Identify which cell holds the provided text, then report its (x, y) central coordinate. 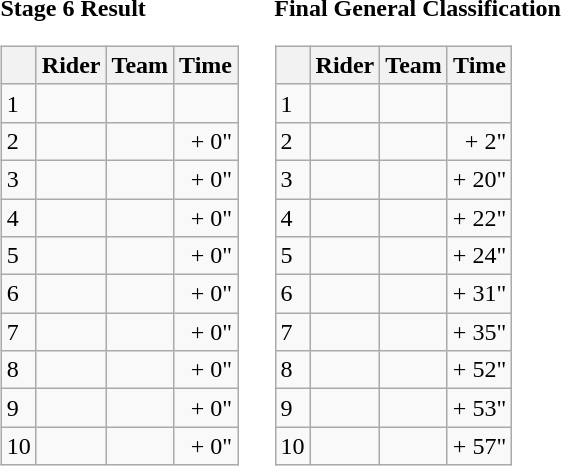
+ 35" (479, 332)
+ 22" (479, 217)
+ 53" (479, 408)
+ 20" (479, 179)
+ 57" (479, 446)
+ 24" (479, 256)
+ 2" (479, 141)
+ 52" (479, 370)
+ 31" (479, 294)
